Search for the cell housing the specified text and yield its (x, y) center coordinate. 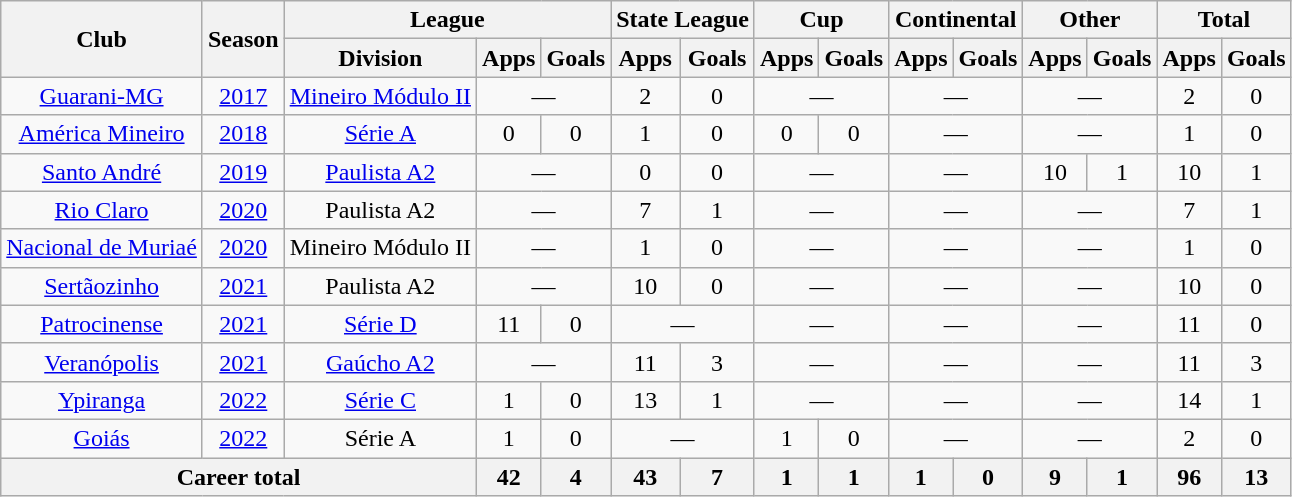
2018 (243, 134)
Goiás (102, 438)
Santo André (102, 172)
2017 (243, 96)
Nacional de Muriaé (102, 248)
14 (1189, 400)
4 (576, 477)
Career total (239, 477)
Gaúcho A2 (380, 362)
Guarani-MG (102, 96)
Patrocinense (102, 324)
96 (1189, 477)
Other (1090, 20)
State League (683, 20)
Division (380, 58)
Continental (956, 20)
Veranópolis (102, 362)
Club (102, 39)
Série C (380, 400)
Total (1224, 20)
América Mineiro (102, 134)
2019 (243, 172)
League (448, 20)
42 (509, 477)
Ypiranga (102, 400)
Cup (821, 20)
Sertãozinho (102, 286)
Série D (380, 324)
Rio Claro (102, 210)
Season (243, 39)
9 (1055, 477)
43 (646, 477)
